Scan for the cell matching the given text and deliver its (x, y) coordinate at center. 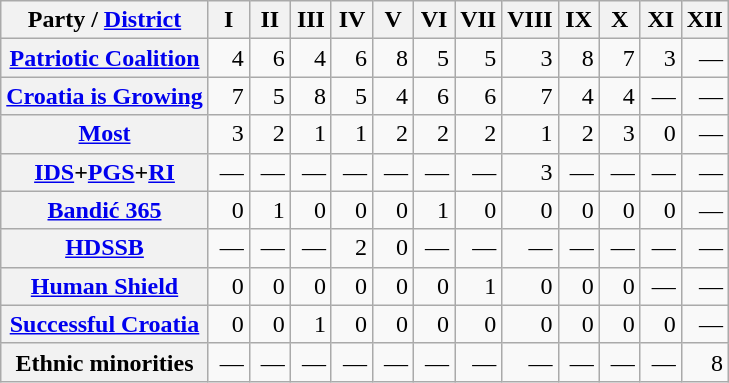
Successful Croatia (105, 324)
Ethnic minorities (105, 362)
II (270, 20)
IX (578, 20)
HDSSB (105, 248)
IV (352, 20)
Human Shield (105, 286)
V (394, 20)
Party / District (105, 20)
Bandić 365 (105, 210)
Patriotic Coalition (105, 58)
XII (704, 20)
III (310, 20)
Croatia is Growing (105, 96)
IDS+PGS+RI (105, 172)
VII (478, 20)
VI (434, 20)
X (620, 20)
XI (660, 20)
I (228, 20)
Most (105, 134)
VIII (530, 20)
